Find where the given text appears and provide that cell's center as [x, y] coordinate. 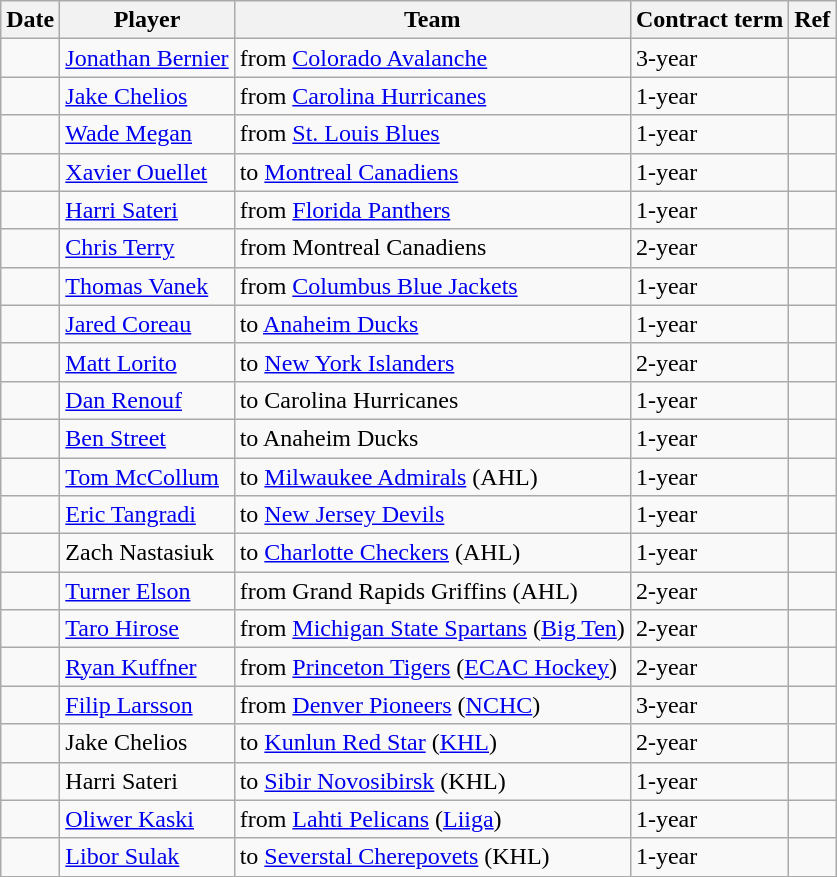
from Carolina Hurricanes [432, 96]
Date [30, 20]
Matt Lorito [147, 362]
Contract term [709, 20]
to Carolina Hurricanes [432, 400]
from Montreal Canadiens [432, 248]
Eric Tangradi [147, 515]
Taro Hirose [147, 629]
to Montreal Canadiens [432, 172]
Zach Nastasiuk [147, 553]
Jonathan Bernier [147, 58]
Ryan Kuffner [147, 667]
from Columbus Blue Jackets [432, 286]
from Princeton Tigers (ECAC Hockey) [432, 667]
from Florida Panthers [432, 210]
Tom McCollum [147, 477]
Wade Megan [147, 134]
from Colorado Avalanche [432, 58]
Thomas Vanek [147, 286]
Oliwer Kaski [147, 819]
Ben Street [147, 438]
from Grand Rapids Griffins (AHL) [432, 591]
Filip Larsson [147, 705]
to New York Islanders [432, 362]
Turner Elson [147, 591]
Ref [812, 20]
to Severstal Cherepovets (KHL) [432, 857]
from Denver Pioneers (NCHC) [432, 705]
from Lahti Pelicans (Liiga) [432, 819]
Jared Coreau [147, 324]
to Sibir Novosibirsk (KHL) [432, 781]
Xavier Ouellet [147, 172]
Team [432, 20]
Dan Renouf [147, 400]
from St. Louis Blues [432, 134]
Player [147, 20]
Chris Terry [147, 248]
from Michigan State Spartans (Big Ten) [432, 629]
to New Jersey Devils [432, 515]
to Milwaukee Admirals (AHL) [432, 477]
Libor Sulak [147, 857]
to Kunlun Red Star (KHL) [432, 743]
to Charlotte Checkers (AHL) [432, 553]
